Determine the (X, Y) coordinate at the center of the cell enclosing the given text.  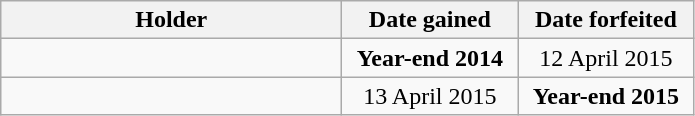
Year-end 2014 (430, 58)
Date forfeited (606, 20)
12 April 2015 (606, 58)
Year-end 2015 (606, 96)
13 April 2015 (430, 96)
Holder (172, 20)
Date gained (430, 20)
